Provide the [X, Y] coordinate of the cell's center where the given text is located.  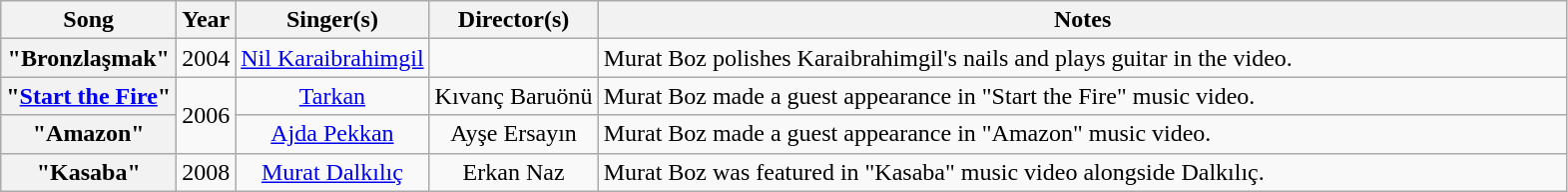
Erkan Naz [513, 172]
2008 [206, 172]
"Bronzlaşmak" [89, 58]
Murat Boz was featured in "Kasaba" music video alongside Dalkılıç. [1082, 172]
Ajda Pekkan [332, 134]
Singer(s) [332, 20]
"Kasaba" [89, 172]
Song [89, 20]
Murat Dalkılıç [332, 172]
Tarkan [332, 96]
Murat Boz made a guest appearance in "Start the Fire" music video. [1082, 96]
Murat Boz polishes Karaibrahimgil's nails and plays guitar in the video. [1082, 58]
Nil Karaibrahimgil [332, 58]
Ayşe Ersayın [513, 134]
Kıvanç Baruönü [513, 96]
Year [206, 20]
"Amazon" [89, 134]
Notes [1082, 20]
Director(s) [513, 20]
2004 [206, 58]
"Start the Fire" [89, 96]
2006 [206, 115]
Murat Boz made a guest appearance in "Amazon" music video. [1082, 134]
